Pinpoint the cell where the given text exists, returning its (X, Y) midpoint coordinate. 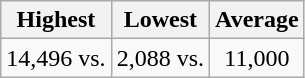
Highest (56, 20)
Average (258, 20)
14,496 vs. (56, 58)
11,000 (258, 58)
Lowest (160, 20)
2,088 vs. (160, 58)
